Search for the cell housing the specified text and yield its (x, y) center coordinate. 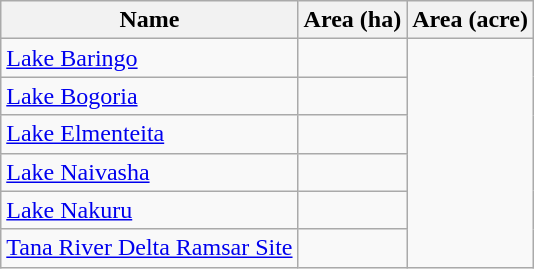
Tana River Delta Ramsar Site (150, 248)
Lake Elmenteita (150, 134)
Area (acre) (470, 20)
Lake Naivasha (150, 172)
Lake Bogoria (150, 96)
Lake Nakuru (150, 210)
Area (ha) (352, 20)
Lake Baringo (150, 58)
Name (150, 20)
